Determine the (X, Y) coordinate at the center of the cell enclosing the given text.  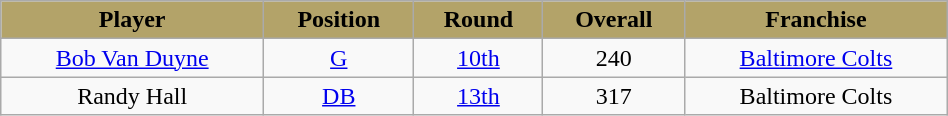
Overall (614, 20)
DB (339, 96)
Randy Hall (132, 96)
Bob Van Duyne (132, 58)
240 (614, 58)
G (339, 58)
10th (478, 58)
Franchise (816, 20)
Position (339, 20)
13th (478, 96)
317 (614, 96)
Player (132, 20)
Round (478, 20)
